Return [X, Y] of the center of cell containing provided text 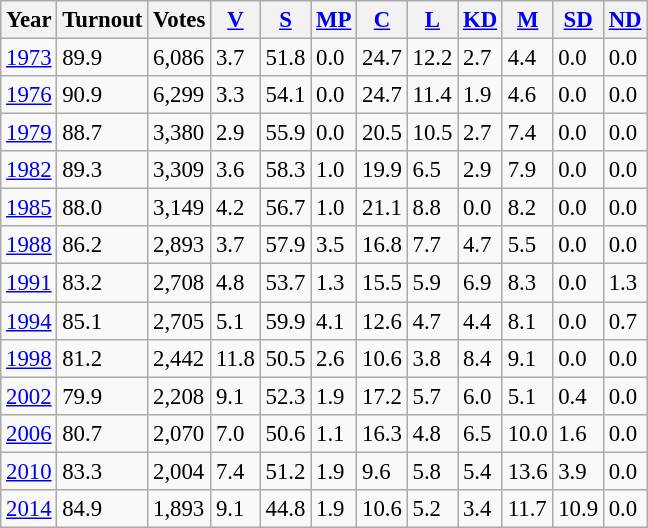
0.4 [578, 396]
2.6 [334, 358]
1998 [29, 358]
2014 [29, 509]
17.2 [382, 396]
21.1 [382, 208]
2,070 [180, 433]
8.4 [480, 358]
7.9 [527, 170]
51.8 [285, 58]
2,705 [180, 321]
12.6 [382, 321]
1979 [29, 133]
2010 [29, 471]
6.9 [480, 283]
1,893 [180, 509]
88.7 [102, 133]
2,208 [180, 396]
10.5 [432, 133]
57.9 [285, 245]
KD [480, 20]
12.2 [432, 58]
5.7 [432, 396]
86.2 [102, 245]
5.2 [432, 509]
V [236, 20]
5.4 [480, 471]
8.1 [527, 321]
9.6 [382, 471]
89.3 [102, 170]
44.8 [285, 509]
M [527, 20]
3,149 [180, 208]
5.8 [432, 471]
5.9 [432, 283]
1.6 [578, 433]
5.5 [527, 245]
1976 [29, 95]
3.4 [480, 509]
4.6 [527, 95]
88.0 [102, 208]
3,309 [180, 170]
6,299 [180, 95]
53.7 [285, 283]
6,086 [180, 58]
85.1 [102, 321]
81.2 [102, 358]
7.0 [236, 433]
19.9 [382, 170]
1982 [29, 170]
1.1 [334, 433]
SD [578, 20]
3,380 [180, 133]
1991 [29, 283]
15.5 [382, 283]
1994 [29, 321]
54.1 [285, 95]
2002 [29, 396]
10.9 [578, 509]
3.3 [236, 95]
Year [29, 20]
ND [625, 20]
L [432, 20]
0.7 [625, 321]
S [285, 20]
16.8 [382, 245]
79.9 [102, 396]
50.5 [285, 358]
3.5 [334, 245]
58.3 [285, 170]
20.5 [382, 133]
56.7 [285, 208]
3.6 [236, 170]
11.8 [236, 358]
2,442 [180, 358]
6.0 [480, 396]
8.3 [527, 283]
83.2 [102, 283]
2,004 [180, 471]
8.8 [432, 208]
2,893 [180, 245]
89.9 [102, 58]
80.7 [102, 433]
11.4 [432, 95]
1985 [29, 208]
59.9 [285, 321]
51.2 [285, 471]
1973 [29, 58]
C [382, 20]
2006 [29, 433]
50.6 [285, 433]
4.1 [334, 321]
84.9 [102, 509]
90.9 [102, 95]
10.0 [527, 433]
3.9 [578, 471]
83.3 [102, 471]
16.3 [382, 433]
8.2 [527, 208]
7.7 [432, 245]
1988 [29, 245]
13.6 [527, 471]
55.9 [285, 133]
3.8 [432, 358]
MP [334, 20]
Votes [180, 20]
52.3 [285, 396]
4.2 [236, 208]
Turnout [102, 20]
11.7 [527, 509]
2,708 [180, 283]
